Return the (X, Y) coordinate for the center point of the cell that contains the specified text.  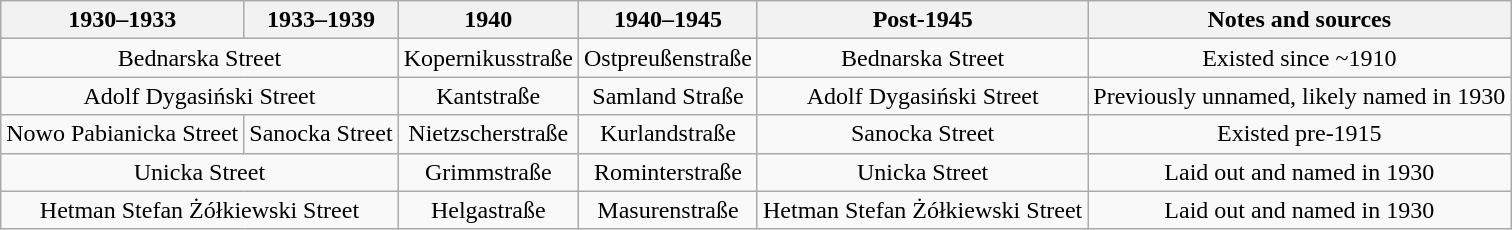
Rominterstraße (668, 172)
Kurlandstraße (668, 134)
Kantstraße (488, 96)
Nietzscherstraße (488, 134)
Existed pre-1915 (1300, 134)
1940 (488, 20)
Masurenstraße (668, 210)
Post-1945 (922, 20)
Nowo Pabianicka Street (122, 134)
Existed since ~1910 (1300, 58)
Ostpreußenstraße (668, 58)
Helgastraße (488, 210)
1940–1945 (668, 20)
1933–1939 (321, 20)
Samland Straße (668, 96)
1930–1933 (122, 20)
Grimmstraße (488, 172)
Notes and sources (1300, 20)
Kopernikusstraße (488, 58)
Previously unnamed, likely named in 1930 (1300, 96)
